Return [X, Y] of the center of cell containing provided text 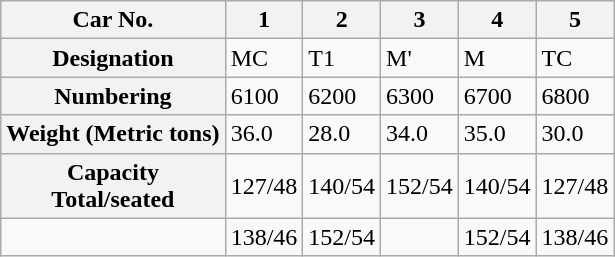
Designation [113, 58]
TC [575, 58]
CapacityTotal/seated [113, 186]
6200 [342, 96]
3 [420, 20]
6100 [264, 96]
4 [497, 20]
6700 [497, 96]
M [497, 58]
6800 [575, 96]
MC [264, 58]
28.0 [342, 134]
1 [264, 20]
Weight (Metric tons) [113, 134]
34.0 [420, 134]
5 [575, 20]
Numbering [113, 96]
6300 [420, 96]
36.0 [264, 134]
T1 [342, 58]
2 [342, 20]
Car No. [113, 20]
M' [420, 58]
30.0 [575, 134]
35.0 [497, 134]
